Output the (X, Y) coordinate of the center of the cell containing the given text.  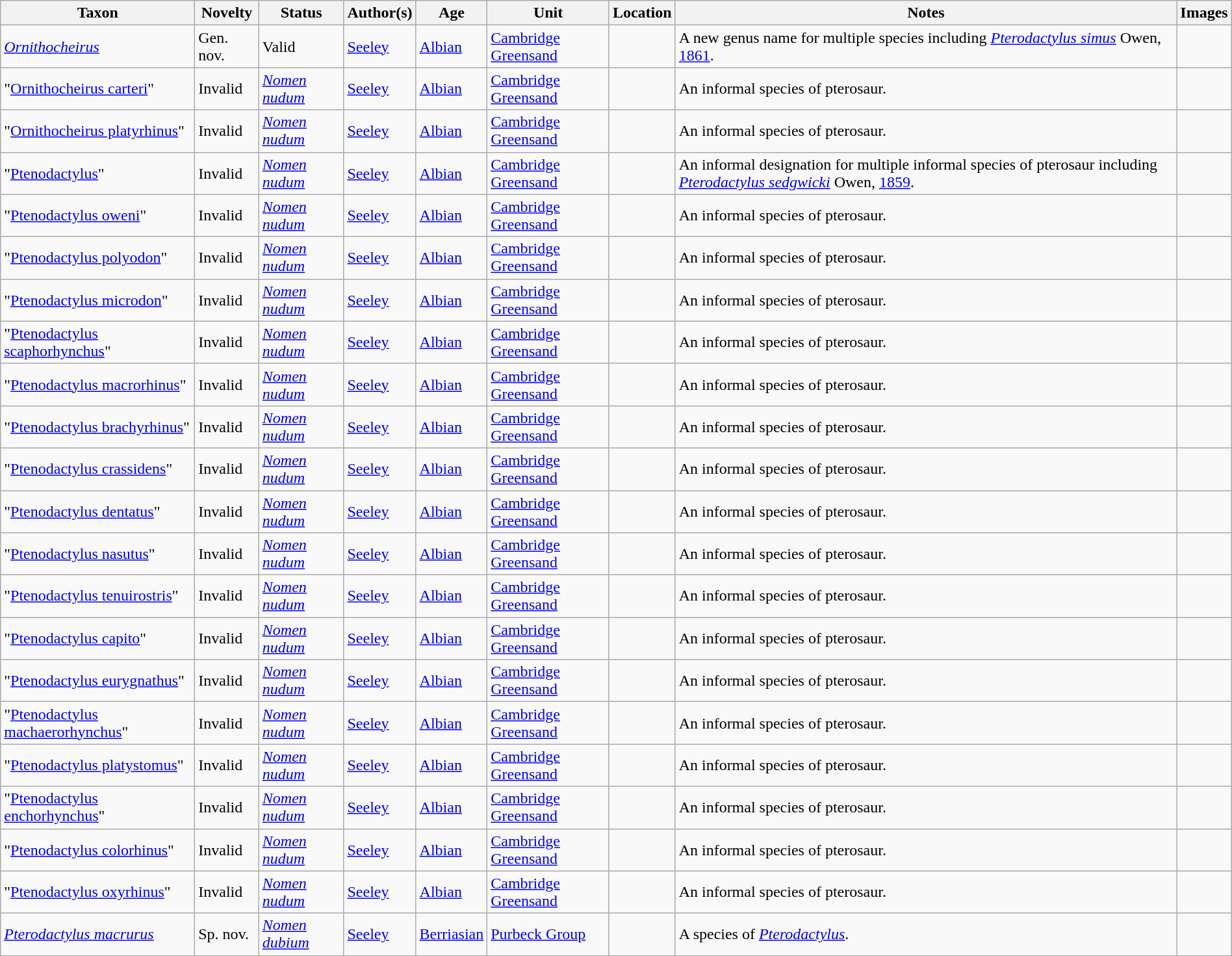
"Ptenodactylus eurygnathus" (97, 681)
"Ptenodactylus microdon" (97, 300)
Unit (548, 13)
Nomen dubium (302, 935)
Taxon (97, 13)
"Ornithocheirus platyrhinus" (97, 131)
Images (1204, 13)
Pterodactylus macrurus (97, 935)
"Ptenodactylus crassidens" (97, 469)
"Ptenodactylus polyodon" (97, 257)
"Ptenodactylus macrorhinus" (97, 385)
"Ptenodactylus tenuirostris" (97, 597)
"Ptenodactylus oxyrhinus" (97, 892)
"Ptenodactylus platystomus" (97, 766)
Valid (302, 47)
Sp. nov. (227, 935)
"Ptenodactylus scaphorhynchus" (97, 342)
"Ptenodactylus colorhinus" (97, 850)
"Ptenodactylus capito" (97, 638)
"Ptenodactylus oweni" (97, 216)
"Ptenodactylus machaerorhynchus" (97, 723)
Gen. nov. (227, 47)
"Ornithocheirus carteri" (97, 88)
An informal designation for multiple informal species of pterosaur including Pterodactylus sedgwicki Owen, 1859. (926, 173)
Author(s) (379, 13)
"Ptenodactylus enchorhynchus" (97, 807)
A new genus name for multiple species including Pterodactylus simus Owen, 1861. (926, 47)
Notes (926, 13)
A species of Pterodactylus. (926, 935)
Location (642, 13)
Novelty (227, 13)
"Ptenodactylus brachyrhinus" (97, 426)
"Ptenodactylus" (97, 173)
Purbeck Group (548, 935)
Age (452, 13)
Status (302, 13)
"Ptenodactylus nasutus" (97, 554)
Ornithocheirus (97, 47)
Berriasian (452, 935)
"Ptenodactylus dentatus" (97, 511)
